Return the (x, y) coordinate for the center point of the cell that contains the specified text.  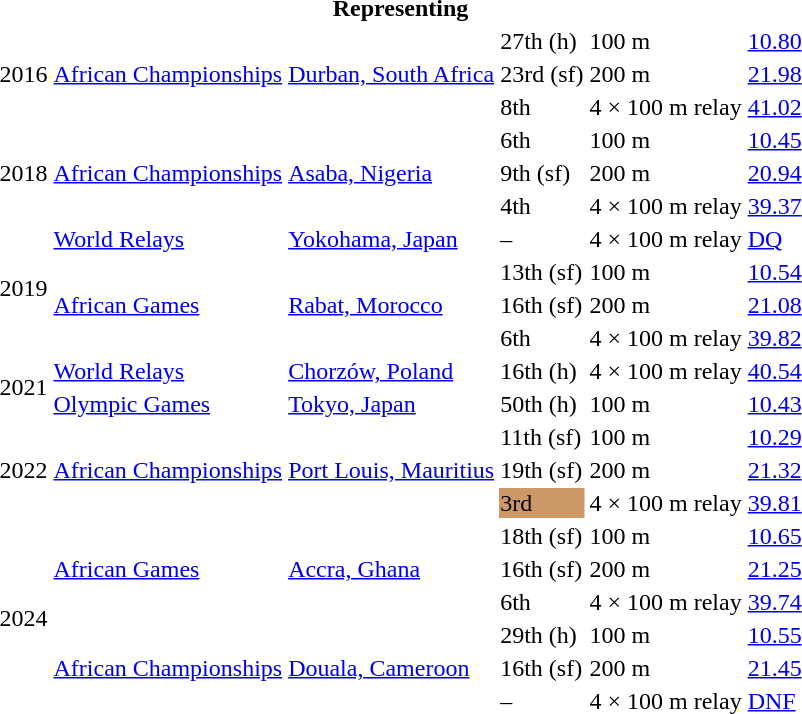
16th (h) (542, 371)
Port Louis, Mauritius (392, 470)
Durban, South Africa (392, 74)
4th (542, 206)
Asaba, Nigeria (392, 173)
Rabat, Morocco (392, 305)
27th (h) (542, 41)
– (542, 239)
23rd (sf) (542, 74)
Olympic Games (168, 404)
3rd (542, 503)
9th (sf) (542, 173)
Chorzów, Poland (392, 371)
50th (h) (542, 404)
13th (sf) (542, 272)
Yokohama, Japan (392, 239)
18th (sf) (542, 536)
Accra, Ghana (392, 569)
Tokyo, Japan (392, 404)
11th (sf) (542, 437)
29th (h) (542, 635)
19th (sf) (542, 470)
8th (542, 107)
